Extract the [X, Y] coordinate from the center of the cell holding the provided text.  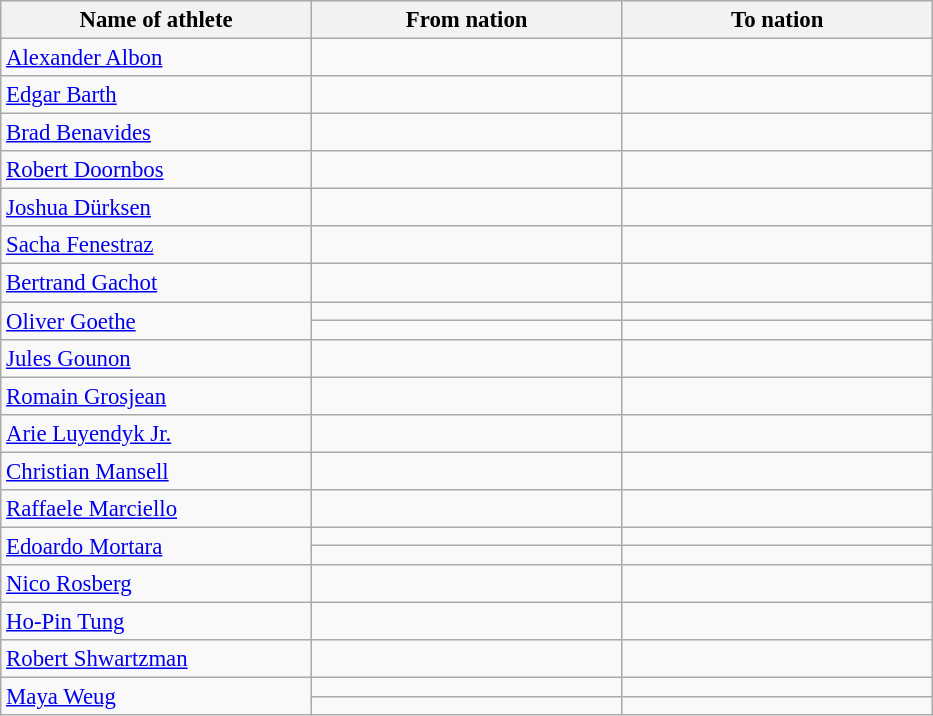
Name of athlete [156, 20]
Alexander Albon [156, 58]
Sacha Fenestraz [156, 245]
Edgar Barth [156, 95]
Brad Benavides [156, 133]
Christian Mansell [156, 471]
Romain Grosjean [156, 396]
To nation [778, 20]
Joshua Dürksen [156, 208]
Raffaele Marciello [156, 509]
Nico Rosberg [156, 584]
Jules Gounon [156, 358]
Maya Weug [156, 697]
Edoardo Mortara [156, 546]
From nation [466, 20]
Robert Shwartzman [156, 659]
Bertrand Gachot [156, 283]
Robert Doornbos [156, 170]
Ho-Pin Tung [156, 621]
Arie Luyendyk Jr. [156, 433]
Oliver Goethe [156, 321]
